Find where the given text appears and provide that cell's center as (x, y) coordinate. 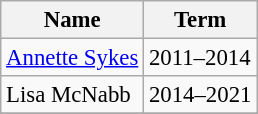
Lisa McNabb (72, 95)
2011–2014 (200, 58)
Name (72, 20)
Term (200, 20)
Annette Sykes (72, 58)
2014–2021 (200, 95)
